Return [X, Y] of the center of cell containing provided text 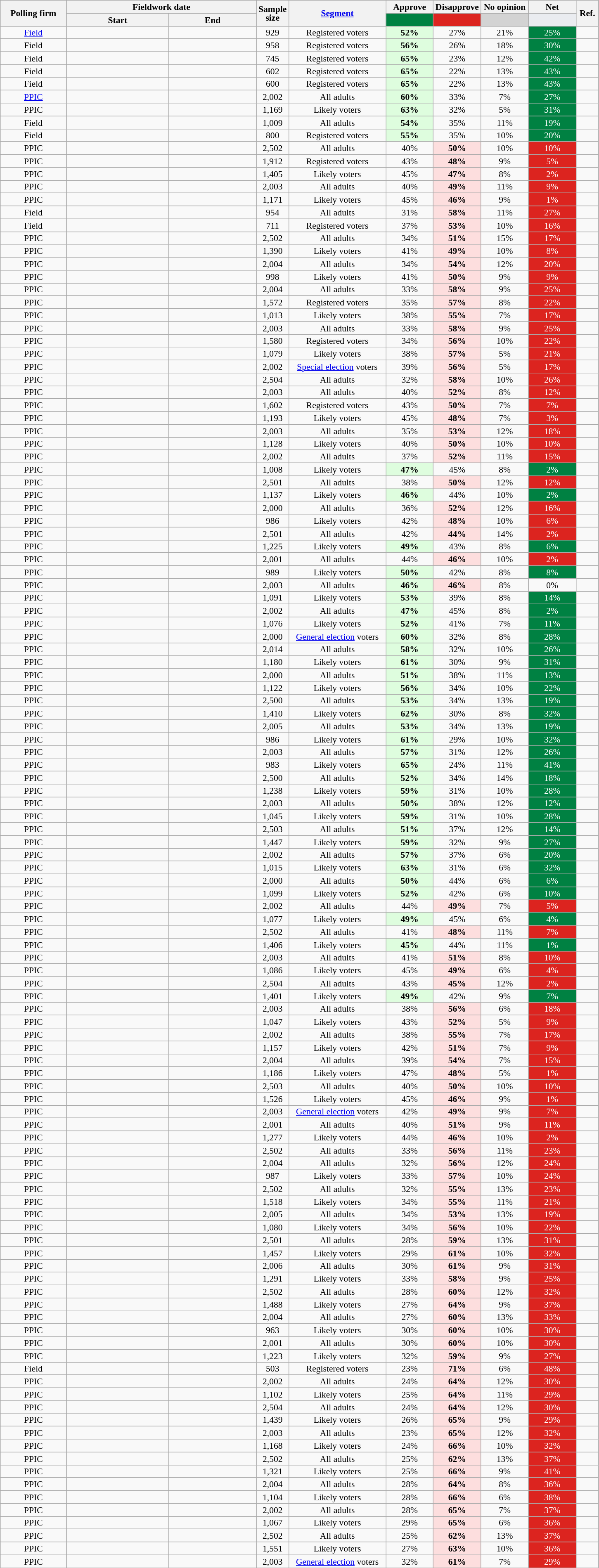
1,457 [272, 1253]
1,223 [272, 1355]
1,015 [272, 868]
1,602 [272, 405]
2,006 [272, 1265]
1,008 [272, 470]
1,180 [272, 662]
1,551 [272, 1549]
1,077 [272, 919]
1,080 [272, 1227]
989 [272, 572]
1,526 [272, 1099]
1,410 [272, 713]
745 [272, 59]
1,086 [272, 971]
Special election voters [337, 367]
1,401 [272, 996]
1,047 [272, 1022]
Segment [337, 13]
1,067 [272, 1523]
1,122 [272, 688]
1,447 [272, 842]
1,580 [272, 341]
1,405 [272, 174]
1,099 [272, 893]
1,518 [272, 1202]
600 [272, 84]
954 [272, 212]
983 [272, 765]
Approve [410, 7]
End [213, 20]
Polling firm [33, 13]
1,186 [272, 1073]
1,488 [272, 1304]
1,157 [272, 1048]
1,277 [272, 1138]
1,137 [272, 495]
602 [272, 71]
Samplesize [272, 13]
1,009 [272, 122]
0% [552, 585]
1,439 [272, 1420]
1,321 [272, 1471]
963 [272, 1330]
800 [272, 135]
711 [272, 225]
1,128 [272, 443]
1,169 [272, 110]
1,225 [272, 546]
987 [272, 1176]
1,013 [272, 315]
958 [272, 45]
1,238 [272, 791]
Net [552, 7]
2,014 [272, 649]
Start [118, 20]
Fieldwork date [161, 7]
1,079 [272, 354]
1,291 [272, 1279]
1,390 [272, 251]
1,045 [272, 816]
1,168 [272, 1445]
Ref. [587, 13]
503 [272, 1369]
1,076 [272, 623]
929 [272, 32]
1,102 [272, 1394]
1,104 [272, 1497]
1,406 [272, 944]
1,091 [272, 598]
1,572 [272, 302]
3% [552, 418]
1,171 [272, 200]
998 [272, 277]
1,912 [272, 161]
Disapprove [457, 7]
71% [457, 1369]
1,193 [272, 418]
No opinion [504, 7]
